Output the (X, Y) coordinate of the center of the cell containing the given text.  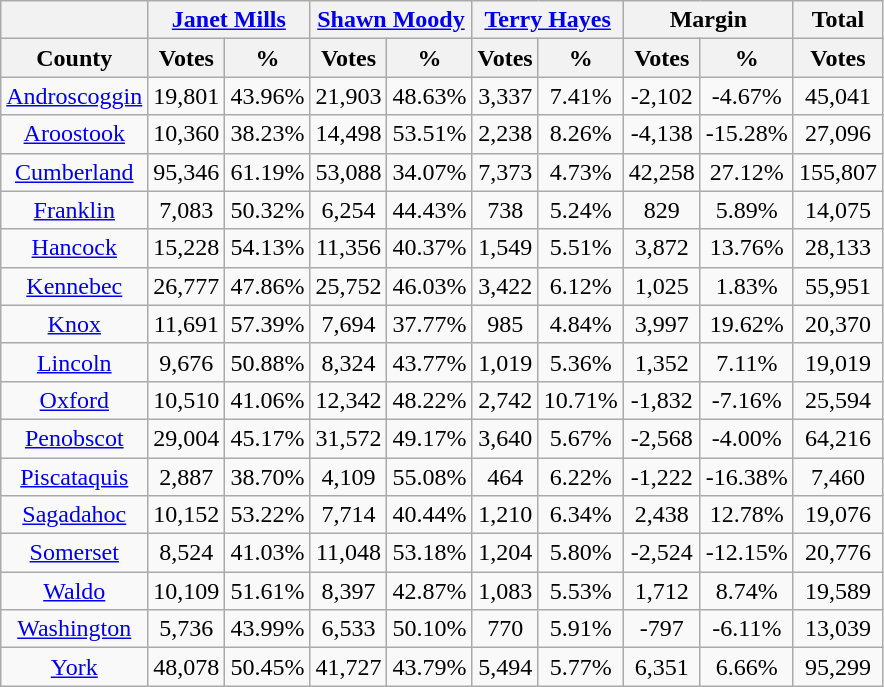
7,460 (838, 477)
20,776 (838, 553)
28,133 (838, 248)
Androscoggin (74, 96)
7.41% (580, 96)
45,041 (838, 96)
44.43% (430, 210)
-15.28% (746, 134)
49.17% (430, 438)
1,083 (505, 591)
1,712 (662, 591)
7,694 (348, 324)
8,324 (348, 362)
5,494 (505, 667)
37.77% (430, 324)
2,238 (505, 134)
31,572 (348, 438)
43.99% (268, 629)
-12.15% (746, 553)
-1,832 (662, 400)
6,533 (348, 629)
57.39% (268, 324)
Sagadahoc (74, 515)
21,903 (348, 96)
55,951 (838, 286)
Cumberland (74, 172)
11,048 (348, 553)
-4.67% (746, 96)
5.89% (746, 210)
9,676 (186, 362)
53,088 (348, 172)
41.06% (268, 400)
1,019 (505, 362)
Hancock (74, 248)
10.71% (580, 400)
5,736 (186, 629)
55.08% (430, 477)
Shawn Moody (391, 20)
53.18% (430, 553)
25,752 (348, 286)
19,076 (838, 515)
-2,568 (662, 438)
5.91% (580, 629)
-797 (662, 629)
2,742 (505, 400)
-7.16% (746, 400)
12.78% (746, 515)
43.96% (268, 96)
50.32% (268, 210)
42,258 (662, 172)
48.63% (430, 96)
19,801 (186, 96)
7,714 (348, 515)
4.73% (580, 172)
54.13% (268, 248)
1,025 (662, 286)
19,589 (838, 591)
-2,102 (662, 96)
5.80% (580, 553)
-1,222 (662, 477)
Washington (74, 629)
20,370 (838, 324)
6,351 (662, 667)
5.24% (580, 210)
Kennebec (74, 286)
29,004 (186, 438)
46.03% (430, 286)
York (74, 667)
6.66% (746, 667)
27.12% (746, 172)
10,360 (186, 134)
41,727 (348, 667)
5.67% (580, 438)
41.03% (268, 553)
19.62% (746, 324)
40.44% (430, 515)
-2,524 (662, 553)
Terry Hayes (548, 20)
95,299 (838, 667)
43.77% (430, 362)
50.88% (268, 362)
11,691 (186, 324)
8,524 (186, 553)
155,807 (838, 172)
5.77% (580, 667)
7,083 (186, 210)
4,109 (348, 477)
Margin (708, 20)
27,096 (838, 134)
3,337 (505, 96)
8.74% (746, 591)
13.76% (746, 248)
26,777 (186, 286)
50.45% (268, 667)
10,510 (186, 400)
Piscataquis (74, 477)
2,438 (662, 515)
11,356 (348, 248)
2,887 (186, 477)
6.12% (580, 286)
770 (505, 629)
14,498 (348, 134)
6.22% (580, 477)
19,019 (838, 362)
7,373 (505, 172)
5.36% (580, 362)
50.10% (430, 629)
64,216 (838, 438)
Knox (74, 324)
51.61% (268, 591)
1,549 (505, 248)
1,204 (505, 553)
Waldo (74, 591)
738 (505, 210)
45.17% (268, 438)
12,342 (348, 400)
Penobscot (74, 438)
8.26% (580, 134)
38.70% (268, 477)
48,078 (186, 667)
-4,138 (662, 134)
42.87% (430, 591)
53.51% (430, 134)
County (74, 58)
47.86% (268, 286)
-16.38% (746, 477)
1.83% (746, 286)
40.37% (430, 248)
7.11% (746, 362)
Somerset (74, 553)
25,594 (838, 400)
10,152 (186, 515)
1,352 (662, 362)
3,997 (662, 324)
3,872 (662, 248)
13,039 (838, 629)
464 (505, 477)
43.79% (430, 667)
1,210 (505, 515)
8,397 (348, 591)
14,075 (838, 210)
3,640 (505, 438)
829 (662, 210)
Oxford (74, 400)
61.19% (268, 172)
Total (838, 20)
38.23% (268, 134)
-4.00% (746, 438)
5.51% (580, 248)
4.84% (580, 324)
-6.11% (746, 629)
10,109 (186, 591)
Lincoln (74, 362)
Aroostook (74, 134)
5.53% (580, 591)
Franklin (74, 210)
95,346 (186, 172)
985 (505, 324)
Janet Mills (229, 20)
48.22% (430, 400)
6.34% (580, 515)
3,422 (505, 286)
34.07% (430, 172)
15,228 (186, 248)
53.22% (268, 515)
6,254 (348, 210)
